Detect which cell encompasses the target text, then output its (x, y) center coordinate. 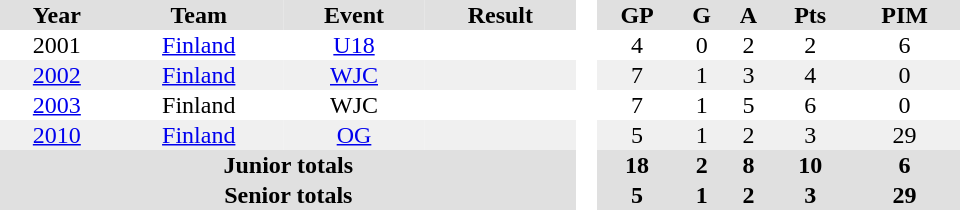
8 (748, 165)
Team (199, 15)
2010 (57, 135)
PIM (904, 15)
18 (638, 165)
2003 (57, 105)
Senior totals (288, 195)
2001 (57, 45)
2002 (57, 75)
U18 (354, 45)
Pts (810, 15)
OG (354, 135)
GP (638, 15)
Year (57, 15)
Event (354, 15)
G (702, 15)
Junior totals (288, 165)
Result (500, 15)
10 (810, 165)
A (748, 15)
